Detect which cell encompasses the target text, then output its [x, y] center coordinate. 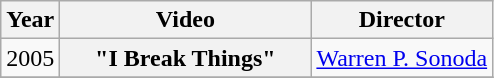
Video [186, 20]
2005 [30, 58]
Warren P. Sonoda [402, 58]
Year [30, 20]
"I Break Things" [186, 58]
Director [402, 20]
